Locate the cell with the specified text and output its [X, Y] center coordinate. 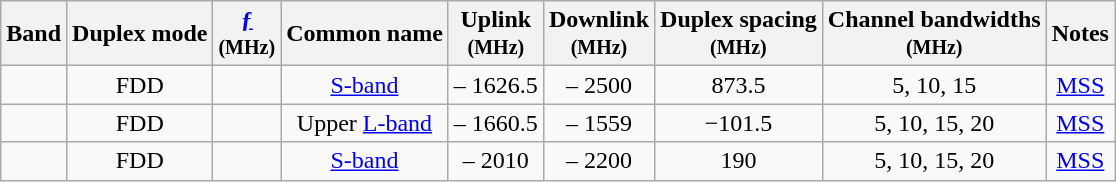
– 2200 [598, 161]
Common name [365, 34]
873.5 [739, 85]
ƒ(MHz) [247, 34]
Uplink(MHz) [496, 34]
Duplex mode [140, 34]
Downlink(MHz) [598, 34]
Upper L-band [365, 123]
Band [34, 34]
Channel bandwidths(MHz) [934, 34]
– 1660.5 [496, 123]
5, 10, 15 [934, 85]
Notes [1080, 34]
– 2010 [496, 161]
Duplex spacing(MHz) [739, 34]
190 [739, 161]
– 1626.5 [496, 85]
– 2500 [598, 85]
– 1559 [598, 123]
−101.5 [739, 123]
